Find where the given text appears and provide that cell's center as (X, Y) coordinate. 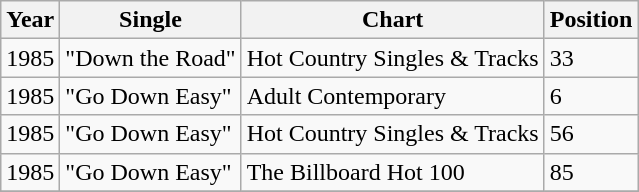
Single (150, 20)
56 (591, 134)
Chart (392, 20)
85 (591, 172)
The Billboard Hot 100 (392, 172)
6 (591, 96)
Position (591, 20)
Adult Contemporary (392, 96)
"Down the Road" (150, 58)
33 (591, 58)
Year (30, 20)
